Extract the (X, Y) coordinate from the center of the cell holding the provided text.  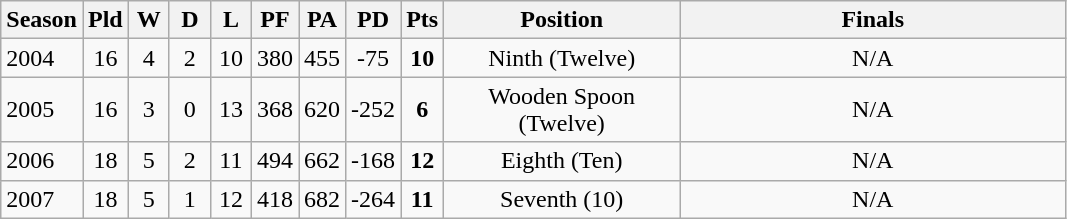
Finals (873, 20)
Wooden Spoon (Twelve) (562, 110)
Pld (105, 20)
PD (374, 20)
620 (322, 110)
4 (148, 58)
1 (190, 199)
W (148, 20)
455 (322, 58)
2006 (42, 161)
Ninth (Twelve) (562, 58)
-75 (374, 58)
-168 (374, 161)
13 (230, 110)
D (190, 20)
PF (274, 20)
L (230, 20)
-252 (374, 110)
Eighth (Ten) (562, 161)
2005 (42, 110)
682 (322, 199)
PA (322, 20)
Seventh (10) (562, 199)
0 (190, 110)
2007 (42, 199)
Position (562, 20)
2004 (42, 58)
-264 (374, 199)
3 (148, 110)
Season (42, 20)
380 (274, 58)
Pts (422, 20)
368 (274, 110)
494 (274, 161)
6 (422, 110)
662 (322, 161)
418 (274, 199)
